Locate the cell with the specified text and output its [X, Y] center coordinate. 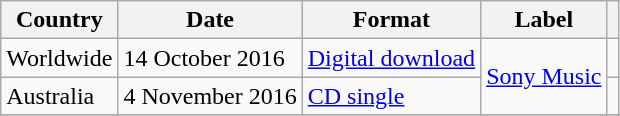
Worldwide [60, 58]
14 October 2016 [210, 58]
Date [210, 20]
Sony Music [544, 77]
Format [391, 20]
Australia [60, 96]
Digital download [391, 58]
4 November 2016 [210, 96]
CD single [391, 96]
Label [544, 20]
Country [60, 20]
